Determine the (X, Y) coordinate at the center of the cell enclosing the given text.  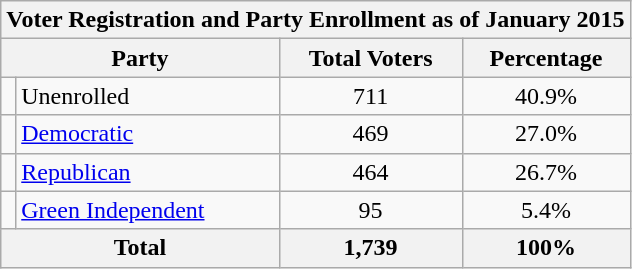
5.4% (546, 210)
27.0% (546, 134)
95 (370, 210)
711 (370, 96)
40.9% (546, 96)
Party (140, 58)
Percentage (546, 58)
469 (370, 134)
26.7% (546, 172)
Green Independent (148, 210)
Democratic (148, 134)
464 (370, 172)
Unenrolled (148, 96)
Total (140, 248)
Total Voters (370, 58)
1,739 (370, 248)
Voter Registration and Party Enrollment as of January 2015 (316, 20)
Republican (148, 172)
100% (546, 248)
